Return the (x, y) coordinate for the center point of the cell that contains the specified text.  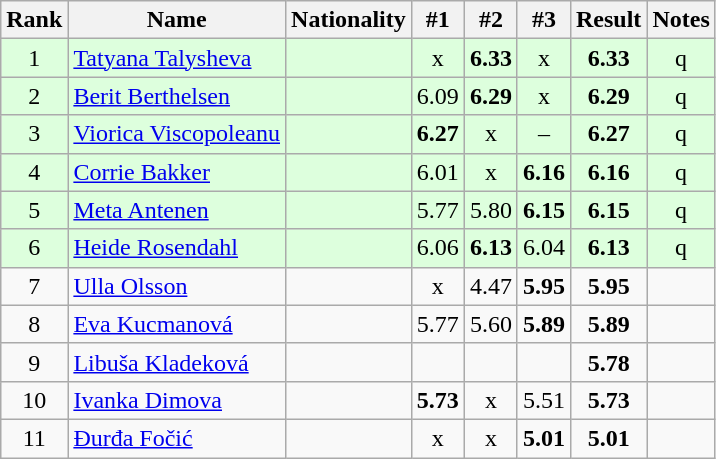
Viorica Viscopoleanu (177, 134)
Ivanka Dimova (177, 400)
5 (34, 210)
4 (34, 172)
Notes (681, 20)
Result (608, 20)
5.80 (490, 210)
5.78 (608, 362)
Corrie Bakker (177, 172)
1 (34, 58)
8 (34, 324)
#2 (490, 20)
11 (34, 438)
5.60 (490, 324)
Eva Kucmanová (177, 324)
6.04 (544, 248)
#3 (544, 20)
Nationality (349, 20)
6.06 (438, 248)
Heide Rosendahl (177, 248)
2 (34, 96)
Meta Antenen (177, 210)
6 (34, 248)
7 (34, 286)
10 (34, 400)
Tatyana Talysheva (177, 58)
Berit Berthelsen (177, 96)
6.09 (438, 96)
Rank (34, 20)
6.01 (438, 172)
Đurđa Fočić (177, 438)
4.47 (490, 286)
Libuša Kladeková (177, 362)
#1 (438, 20)
9 (34, 362)
– (544, 134)
Name (177, 20)
Ulla Olsson (177, 286)
3 (34, 134)
5.51 (544, 400)
